Locate the cell with the specified text and output its (x, y) center coordinate. 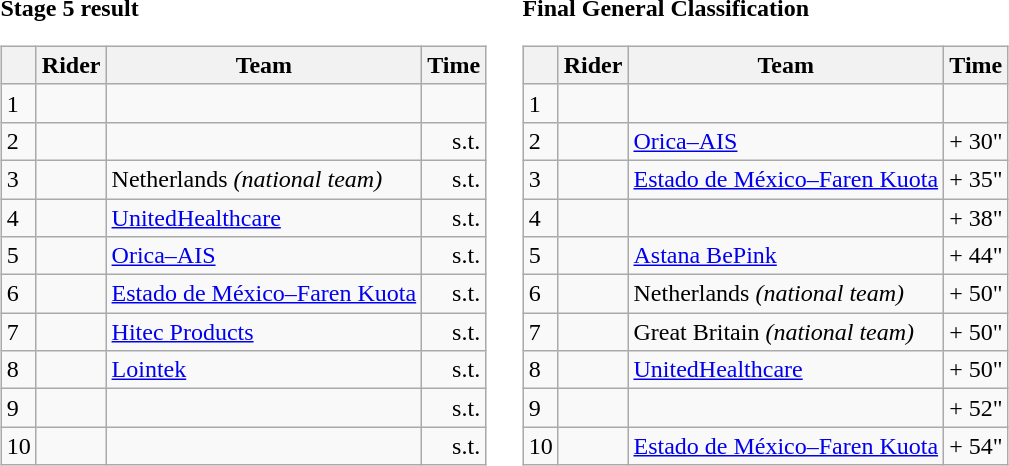
+ 38" (976, 217)
Lointek (264, 370)
+ 44" (976, 256)
Great Britain (national team) (786, 332)
+ 30" (976, 141)
+ 35" (976, 179)
Astana BePink (786, 256)
+ 54" (976, 446)
+ 52" (976, 408)
Hitec Products (264, 332)
